For the text-containing cell, return its midpoint in [x, y] coordinate format. 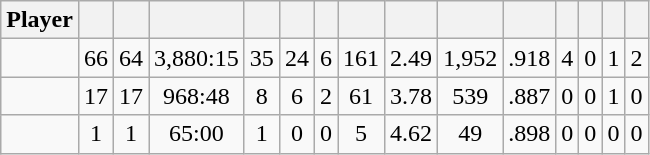
4.62 [412, 134]
24 [296, 58]
61 [362, 96]
.918 [530, 58]
1,952 [470, 58]
4 [568, 58]
5 [362, 134]
8 [262, 96]
3.78 [412, 96]
Player [40, 20]
161 [362, 58]
3,880:15 [197, 58]
35 [262, 58]
968:48 [197, 96]
65:00 [197, 134]
.898 [530, 134]
2.49 [412, 58]
539 [470, 96]
.887 [530, 96]
66 [96, 58]
49 [470, 134]
64 [132, 58]
